Determine the [X, Y] coordinate at the center of the cell enclosing the given text.  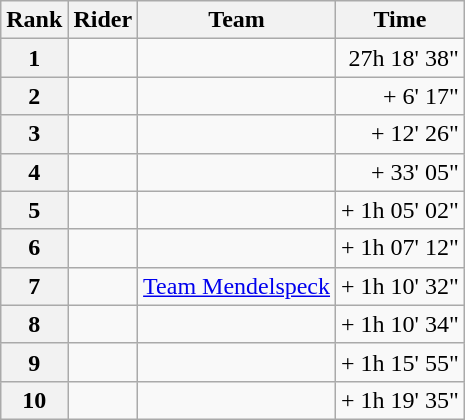
10 [34, 400]
+ 1h 10' 34" [400, 324]
+ 1h 05' 02" [400, 210]
+ 33' 05" [400, 172]
+ 1h 19' 35" [400, 400]
9 [34, 362]
+ 12' 26" [400, 134]
4 [34, 172]
Team [237, 20]
Rank [34, 20]
2 [34, 96]
7 [34, 286]
Rider [103, 20]
6 [34, 248]
+ 1h 15' 55" [400, 362]
+ 6' 17" [400, 96]
1 [34, 58]
+ 1h 10' 32" [400, 286]
8 [34, 324]
5 [34, 210]
+ 1h 07' 12" [400, 248]
27h 18' 38" [400, 58]
Team Mendelspeck [237, 286]
3 [34, 134]
Time [400, 20]
